Extract the [x, y] coordinate from the center of the cell holding the provided text.  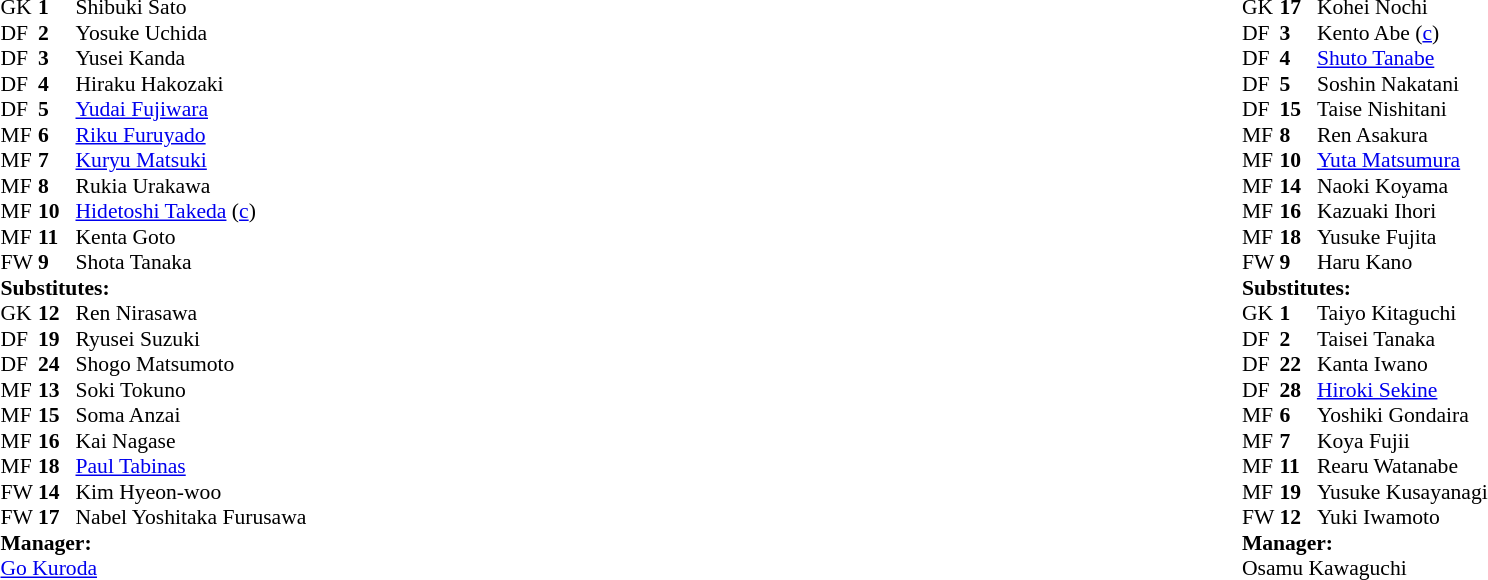
Kim Hyeon-woo [192, 492]
Shuto Tanabe [1402, 59]
Taisei Tanaka [1402, 339]
Hidetoshi Takeda (c) [192, 211]
Soma Anzai [192, 415]
Naoki Koyama [1402, 186]
24 [57, 365]
Yosuke Uchida [192, 33]
22 [1298, 365]
Ryusei Suzuki [192, 339]
Taise Nishitani [1402, 109]
Hiraku Hakozaki [192, 84]
1 [1298, 313]
13 [57, 390]
Soki Tokuno [192, 390]
Taiyo Kitaguchi [1402, 313]
Paul Tabinas [192, 467]
Soshin Nakatani [1402, 84]
Yuki Iwamoto [1402, 517]
Shota Tanaka [192, 263]
Rearu Watanabe [1402, 467]
Kento Abe (c) [1402, 33]
Ren Asakura [1402, 135]
Nabel Yoshitaka Furusawa [192, 517]
Yusuke Kusayanagi [1402, 492]
Haru Kano [1402, 263]
Yuta Matsumura [1402, 161]
Kai Nagase [192, 441]
Shogo Matsumoto [192, 365]
Ren Nirasawa [192, 313]
Yusei Kanda [192, 59]
Hiroki Sekine [1402, 390]
Yusuke Fujita [1402, 237]
Yudai Fujiwara [192, 109]
Riku Furuyado [192, 135]
Kenta Goto [192, 237]
17 [57, 517]
Rukia Urakawa [192, 186]
Kanta Iwano [1402, 365]
Kuryu Matsuki [192, 161]
Koya Fujii [1402, 441]
28 [1298, 390]
Yoshiki Gondaira [1402, 415]
Kazuaki Ihori [1402, 211]
